Return the [X, Y] coordinate for the center point of the cell that contains the specified text.  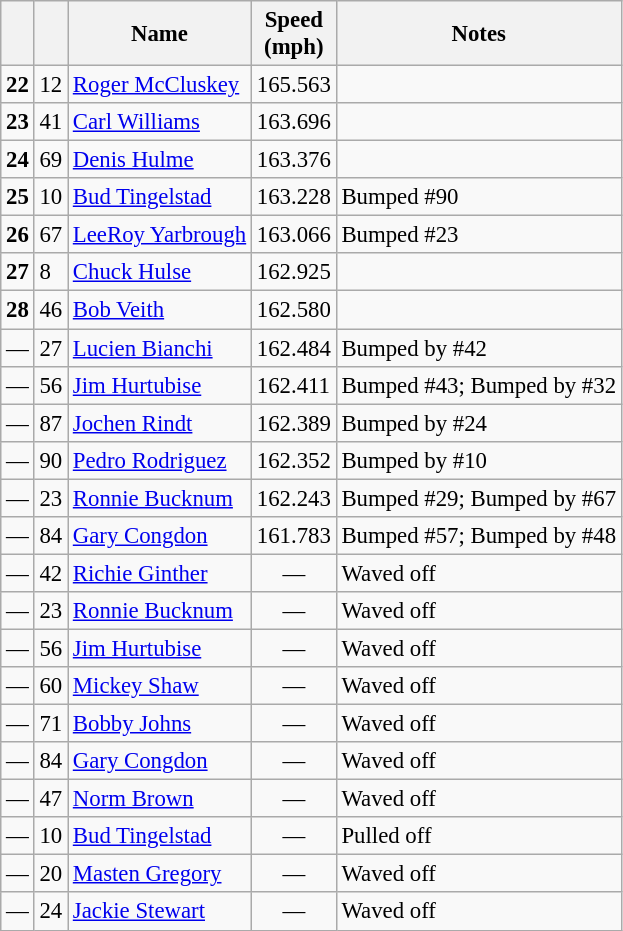
69 [50, 160]
Bobby Johns [160, 724]
42 [50, 573]
47 [50, 799]
Carl Williams [160, 122]
161.783 [294, 536]
Jochen Rindt [160, 423]
60 [50, 686]
Bumped by #24 [478, 423]
41 [50, 122]
Bumped #90 [478, 197]
22 [18, 85]
Richie Ginther [160, 573]
26 [18, 235]
162.580 [294, 310]
162.243 [294, 498]
162.389 [294, 423]
162.484 [294, 348]
Pedro Rodriguez [160, 460]
25 [18, 197]
Name [160, 34]
Norm Brown [160, 799]
12 [50, 85]
Lucien Bianchi [160, 348]
LeeRoy Yarbrough [160, 235]
Chuck Hulse [160, 273]
20 [50, 874]
8 [50, 273]
Bob Veith [160, 310]
163.066 [294, 235]
165.563 [294, 85]
Bumped by #10 [478, 460]
Pulled off [478, 836]
90 [50, 460]
Notes [478, 34]
Masten Gregory [160, 874]
Bumped #29; Bumped by #67 [478, 498]
67 [50, 235]
Bumped #43; Bumped by #32 [478, 385]
163.376 [294, 160]
162.925 [294, 273]
Bumped by #42 [478, 348]
Roger McCluskey [160, 85]
163.228 [294, 197]
Bumped #23 [478, 235]
Speed(mph) [294, 34]
Bumped #57; Bumped by #48 [478, 536]
Mickey Shaw [160, 686]
46 [50, 310]
163.696 [294, 122]
162.411 [294, 385]
Denis Hulme [160, 160]
71 [50, 724]
87 [50, 423]
162.352 [294, 460]
Jackie Stewart [160, 912]
28 [18, 310]
